Detect which cell encompasses the target text, then output its [X, Y] center coordinate. 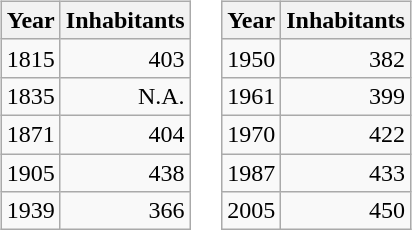
1815 [30, 58]
N.A. [125, 96]
433 [346, 173]
2005 [252, 211]
1905 [30, 173]
438 [125, 173]
1970 [252, 134]
1939 [30, 211]
366 [125, 211]
1871 [30, 134]
1950 [252, 58]
1835 [30, 96]
422 [346, 134]
399 [346, 96]
403 [125, 58]
1987 [252, 173]
450 [346, 211]
382 [346, 58]
404 [125, 134]
1961 [252, 96]
